From the cell containing the given text, extract its center point as (X, Y) coordinate. 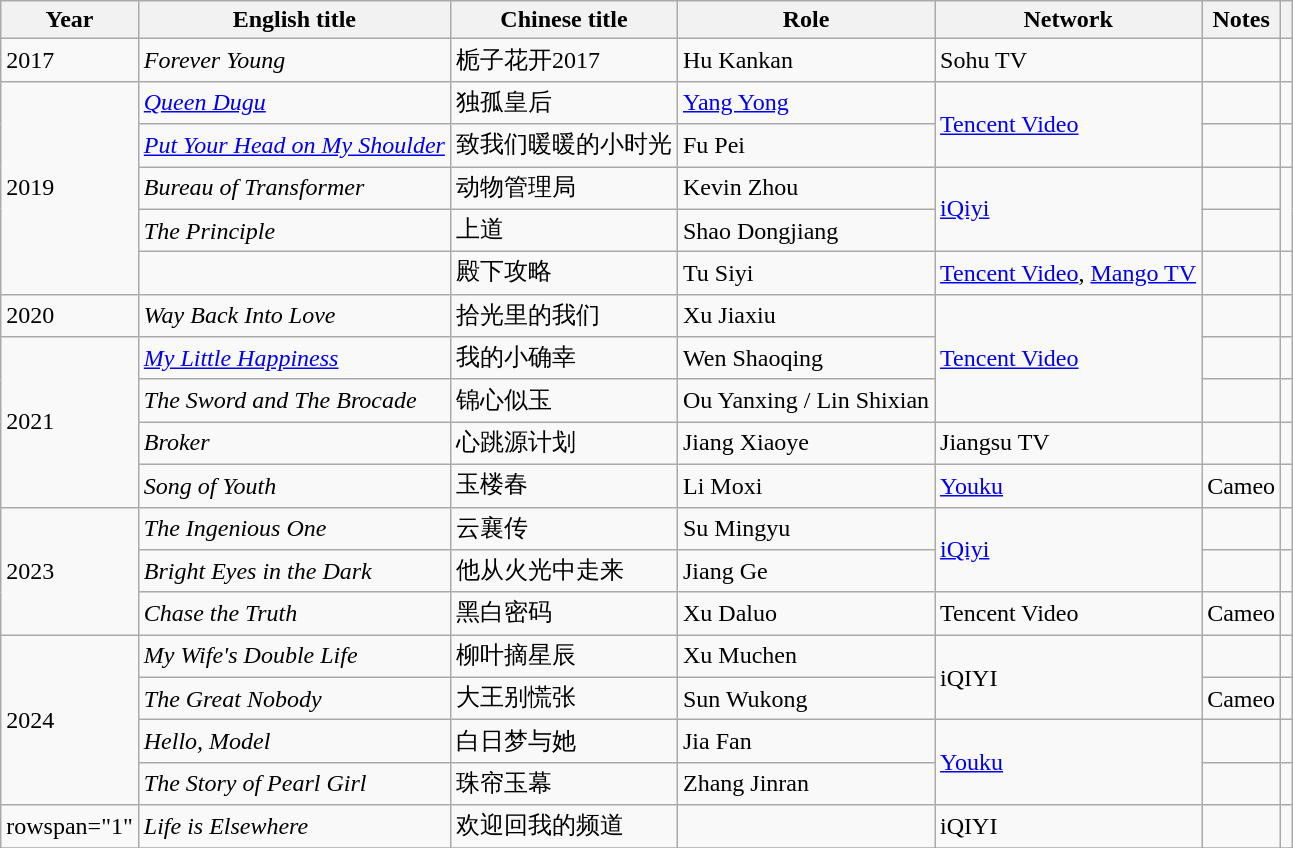
Year (70, 20)
Song of Youth (294, 486)
The Ingenious One (294, 528)
2023 (70, 571)
2017 (70, 60)
Xu Muchen (806, 656)
大王别慌张 (564, 698)
My Little Happiness (294, 358)
Network (1068, 20)
Forever Young (294, 60)
Sun Wukong (806, 698)
云襄传 (564, 528)
动物管理局 (564, 188)
Way Back Into Love (294, 316)
柳叶摘星辰 (564, 656)
2024 (70, 720)
锦心似玉 (564, 400)
The Story of Pearl Girl (294, 784)
拾光里的我们 (564, 316)
Xu Daluo (806, 614)
2019 (70, 188)
Bureau of Transformer (294, 188)
独孤皇后 (564, 102)
English title (294, 20)
Xu Jiaxiu (806, 316)
玉楼春 (564, 486)
栀子花开2017 (564, 60)
Ou Yanxing / Lin Shixian (806, 400)
Put Your Head on My Shoulder (294, 146)
The Great Nobody (294, 698)
The Sword and The Brocade (294, 400)
他从火光中走来 (564, 572)
Yang Yong (806, 102)
欢迎回我的频道 (564, 826)
白日梦与她 (564, 742)
Sohu TV (1068, 60)
珠帘玉幕 (564, 784)
Chinese title (564, 20)
Role (806, 20)
Chase the Truth (294, 614)
Life is Elsewhere (294, 826)
Tu Siyi (806, 274)
心跳源计划 (564, 444)
Tencent Video, Mango TV (1068, 274)
Jiangsu TV (1068, 444)
2021 (70, 422)
Li Moxi (806, 486)
Su Mingyu (806, 528)
Fu Pei (806, 146)
殿下攻略 (564, 274)
Jiang Xiaoye (806, 444)
My Wife's Double Life (294, 656)
rowspan="1" (70, 826)
Wen Shaoqing (806, 358)
Queen Dugu (294, 102)
上道 (564, 230)
我的小确幸 (564, 358)
Zhang Jinran (806, 784)
Bright Eyes in the Dark (294, 572)
Shao Dongjiang (806, 230)
Jia Fan (806, 742)
Broker (294, 444)
2020 (70, 316)
致我们暖暖的小时光 (564, 146)
Hello, Model (294, 742)
Jiang Ge (806, 572)
Kevin Zhou (806, 188)
黑白密码 (564, 614)
Hu Kankan (806, 60)
Notes (1242, 20)
The Principle (294, 230)
